Return the (x, y) coordinate for the center point of the cell that contains the specified text.  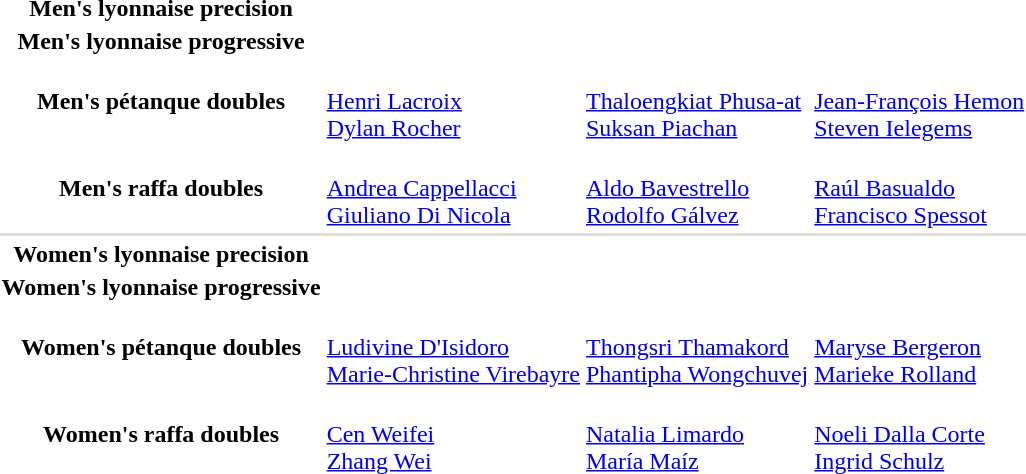
Men's pétanque doubles (161, 101)
Aldo BavestrelloRodolfo Gálvez (698, 188)
Thaloengkiat Phusa-atSuksan Piachan (698, 101)
Thongsri ThamakordPhantipha Wongchuvej (698, 347)
Jean-François HemonSteven Ielegems (920, 101)
Henri LacroixDylan Rocher (453, 101)
Women's pétanque doubles (161, 347)
Women's lyonnaise precision (161, 254)
Andrea CappellacciGiuliano Di Nicola (453, 188)
Ludivine D'IsidoroMarie-Christine Virebayre (453, 347)
Men's lyonnaise progressive (161, 41)
Women's lyonnaise progressive (161, 287)
Men's raffa doubles (161, 188)
Maryse BergeronMarieke Rolland (920, 347)
Raúl BasualdoFrancisco Spessot (920, 188)
